From the cell containing the given text, extract its center point as [x, y] coordinate. 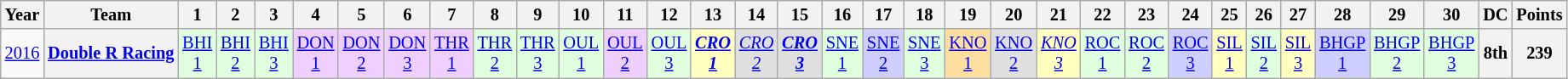
DON2 [361, 54]
27 [1298, 14]
OUL3 [669, 54]
ROC3 [1191, 54]
21 [1059, 14]
26 [1264, 14]
17 [883, 14]
239 [1539, 54]
BHI1 [198, 54]
KNO3 [1059, 54]
OUL2 [625, 54]
14 [756, 14]
22 [1103, 14]
BHGP2 [1397, 54]
11 [625, 14]
9 [537, 14]
7 [451, 14]
BHGP1 [1342, 54]
6 [407, 14]
ROC2 [1146, 54]
16 [842, 14]
SIL2 [1264, 54]
13 [713, 14]
1 [198, 14]
28 [1342, 14]
15 [800, 14]
2016 [22, 54]
ROC1 [1103, 54]
Points [1539, 14]
3 [274, 14]
18 [924, 14]
KNO2 [1014, 54]
CRO2 [756, 54]
DON1 [316, 54]
5 [361, 14]
23 [1146, 14]
SIL1 [1229, 54]
CRO3 [800, 54]
19 [968, 14]
12 [669, 14]
2 [235, 14]
30 [1451, 14]
Year [22, 14]
24 [1191, 14]
8 [495, 14]
4 [316, 14]
Double R Racing [111, 54]
29 [1397, 14]
25 [1229, 14]
SIL3 [1298, 54]
DON3 [407, 54]
KNO1 [968, 54]
10 [581, 14]
BHI3 [274, 54]
SNE2 [883, 54]
20 [1014, 14]
CRO1 [713, 54]
OUL1 [581, 54]
Team [111, 14]
THR1 [451, 54]
8th [1496, 54]
THR3 [537, 54]
DC [1496, 14]
BHGP3 [1451, 54]
SNE3 [924, 54]
SNE1 [842, 54]
THR2 [495, 54]
BHI2 [235, 54]
